Determine the (x, y) coordinate at the center of the cell enclosing the given text.  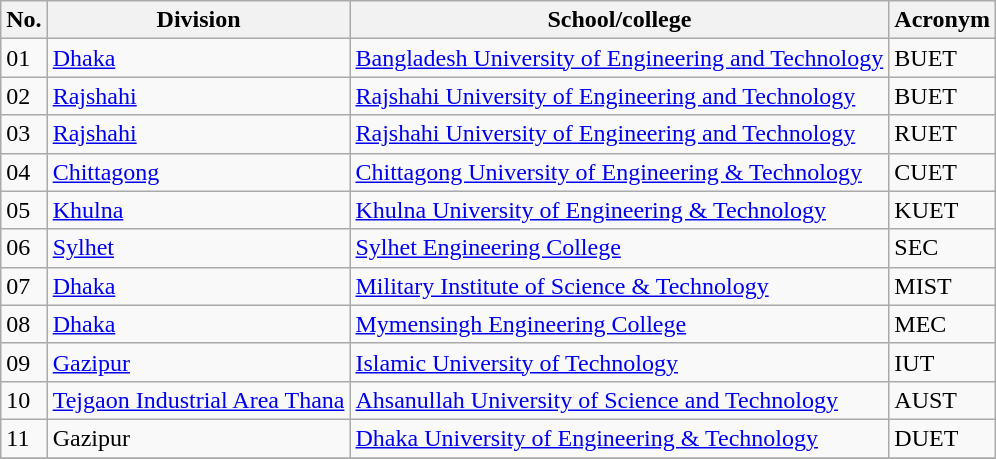
09 (24, 362)
Military Institute of Science & Technology (620, 286)
CUET (942, 172)
Acronym (942, 20)
Khulna (198, 210)
03 (24, 134)
Chittagong (198, 172)
Khulna University of Engineering & Technology (620, 210)
School/college (620, 20)
IUT (942, 362)
01 (24, 58)
08 (24, 324)
AUST (942, 400)
06 (24, 248)
Sylhet (198, 248)
04 (24, 172)
SEC (942, 248)
DUET (942, 438)
RUET (942, 134)
Tejgaon Industrial Area Thana (198, 400)
Ahsanullah University of Science and Technology (620, 400)
Islamic University of Technology (620, 362)
Chittagong University of Engineering & Technology (620, 172)
Division (198, 20)
Bangladesh University of Engineering and Technology (620, 58)
05 (24, 210)
MEC (942, 324)
10 (24, 400)
No. (24, 20)
MIST (942, 286)
11 (24, 438)
Mymensingh Engineering College (620, 324)
Sylhet Engineering College (620, 248)
Dhaka University of Engineering & Technology (620, 438)
KUET (942, 210)
07 (24, 286)
02 (24, 96)
